Find where the given text appears and provide that cell's center as [x, y] coordinate. 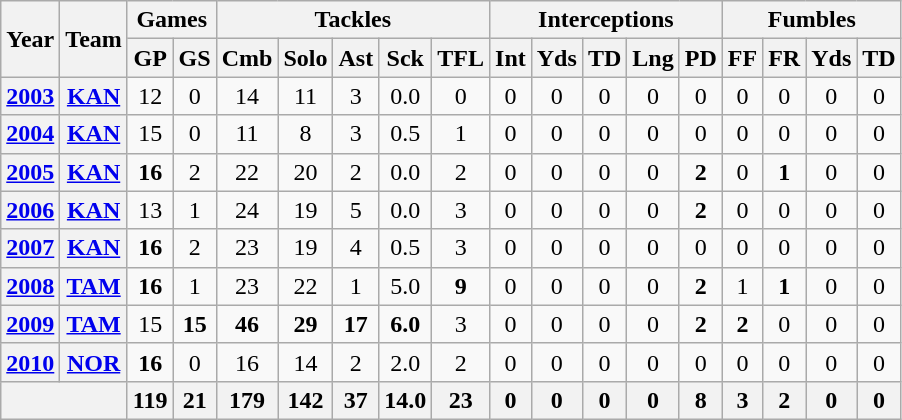
Fumbles [812, 20]
Lng [653, 58]
2004 [30, 134]
Interceptions [606, 20]
GS [194, 58]
Tackles [352, 20]
5.0 [406, 286]
9 [461, 286]
2.0 [406, 362]
Sck [406, 58]
29 [306, 324]
2010 [30, 362]
Games [172, 20]
Cmb [247, 58]
2007 [30, 248]
20 [306, 172]
5 [356, 210]
179 [247, 400]
2006 [30, 210]
119 [150, 400]
2005 [30, 172]
Solo [306, 58]
37 [356, 400]
Team [94, 39]
24 [247, 210]
NOR [94, 362]
FF [742, 58]
PD [700, 58]
6.0 [406, 324]
4 [356, 248]
2009 [30, 324]
Int [511, 58]
Ast [356, 58]
13 [150, 210]
46 [247, 324]
12 [150, 96]
21 [194, 400]
17 [356, 324]
GP [150, 58]
TFL [461, 58]
14.0 [406, 400]
2008 [30, 286]
142 [306, 400]
FR [784, 58]
Year [30, 39]
2003 [30, 96]
